Return [x, y] of the center of cell containing provided text 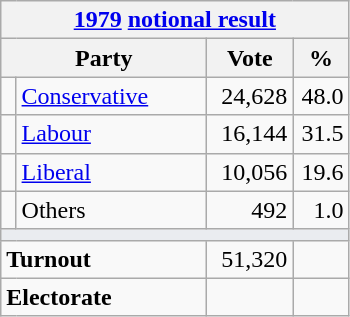
1979 notional result [175, 20]
19.6 [321, 172]
31.5 [321, 134]
51,320 [250, 259]
Electorate [104, 297]
24,628 [250, 96]
10,056 [250, 172]
16,144 [250, 134]
% [321, 58]
Liberal [112, 172]
48.0 [321, 96]
Turnout [104, 259]
Party [104, 58]
492 [250, 210]
Conservative [112, 96]
Others [112, 210]
1.0 [321, 210]
Vote [250, 58]
Labour [112, 134]
